Pinpoint the cell where the given text exists, returning its (x, y) midpoint coordinate. 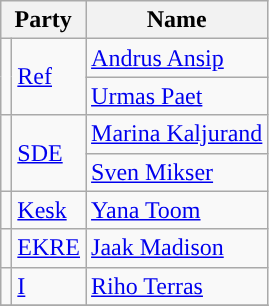
Urmas Paet (177, 96)
Marina Kaljurand (177, 134)
Ref (49, 77)
Riho Terras (177, 286)
Yana Toom (177, 210)
Andrus Ansip (177, 58)
I (49, 286)
Kesk (49, 210)
SDE (49, 153)
Sven Mikser (177, 172)
Jaak Madison (177, 248)
Name (177, 20)
EKRE (49, 248)
Party (44, 20)
